Capture the cell that displays the provided text and extract its [X, Y] central coordinate. 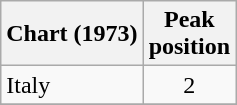
Italy [72, 85]
Chart (1973) [72, 34]
Peakposition [189, 34]
2 [189, 85]
